Pinpoint the cell where the given text exists, returning its (X, Y) midpoint coordinate. 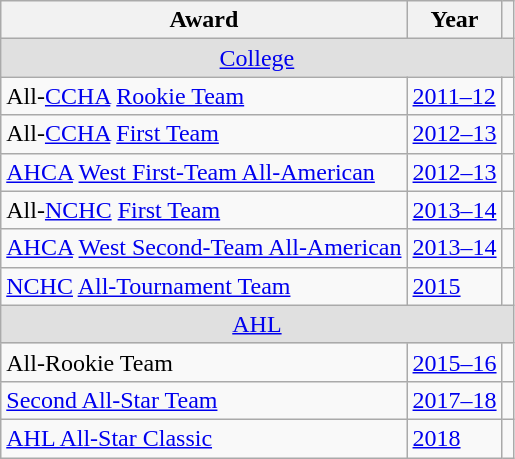
2018 (454, 438)
2015–16 (454, 362)
All-CCHA Rookie Team (204, 96)
Year (454, 20)
Second All-Star Team (204, 400)
AHCA West Second-Team All-American (204, 248)
All-Rookie Team (204, 362)
All-NCHC First Team (204, 210)
College (257, 58)
AHL All-Star Classic (204, 438)
2015 (454, 286)
2011–12 (454, 96)
Award (204, 20)
All-CCHA First Team (204, 134)
AHL (257, 324)
NCHC All-Tournament Team (204, 286)
2017–18 (454, 400)
AHCA West First-Team All-American (204, 172)
